Identify which cell holds the provided text, then report its (X, Y) central coordinate. 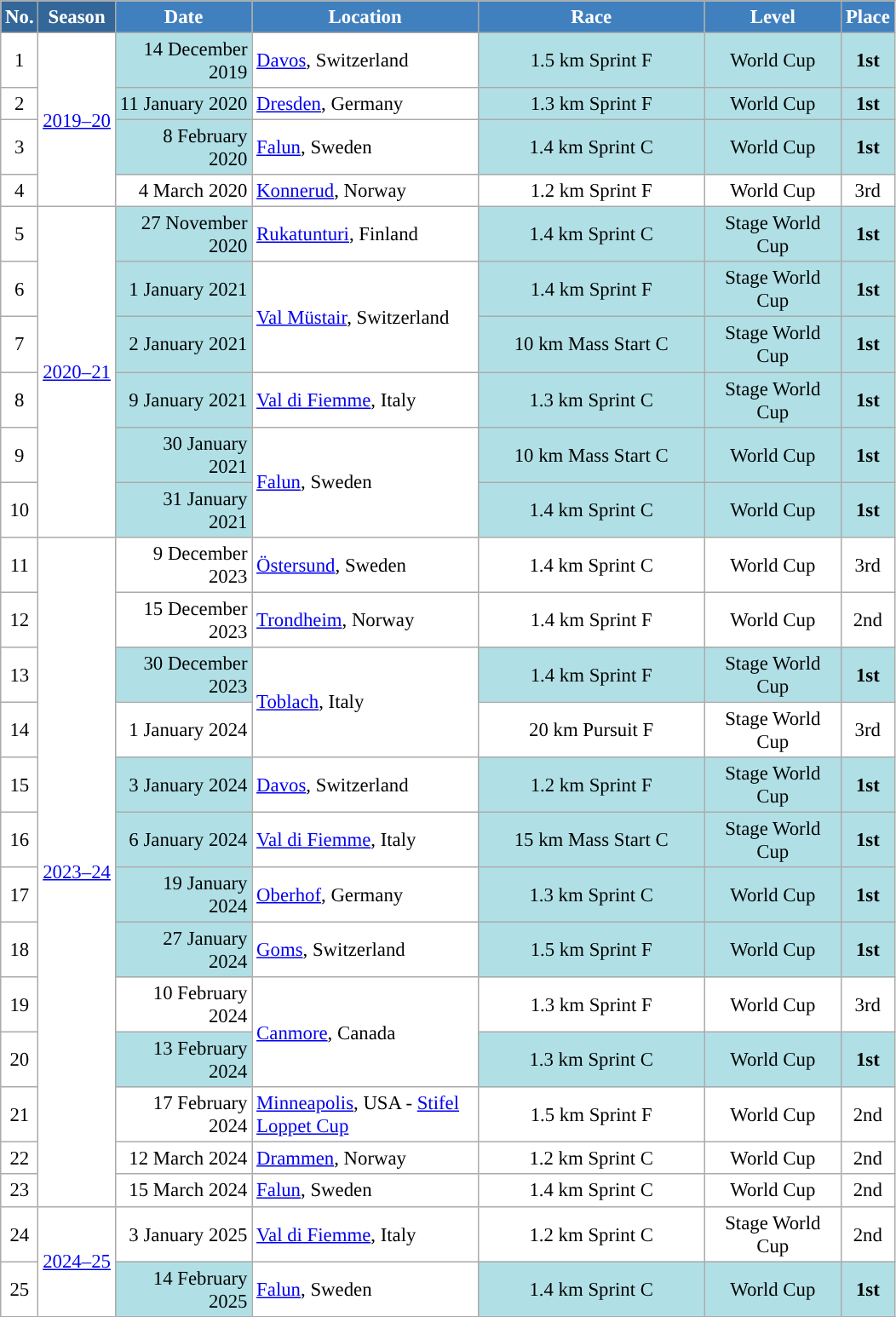
2023–24 (77, 871)
14 February 2025 (184, 1290)
1 January 2024 (184, 729)
25 (20, 1290)
Dresden, Germany (365, 104)
2019–20 (77, 120)
Race (591, 17)
Oberhof, Germany (365, 894)
10 (20, 509)
3 January 2024 (184, 785)
4 (20, 191)
Season (77, 17)
Level (773, 17)
2024–25 (77, 1261)
15 March 2024 (184, 1191)
1 (20, 61)
11 January 2020 (184, 104)
27 January 2024 (184, 951)
2 January 2021 (184, 344)
1 January 2021 (184, 290)
2020–21 (77, 372)
6 (20, 290)
2 (20, 104)
12 (20, 620)
15 km Mass Start C (591, 840)
31 January 2021 (184, 509)
12 March 2024 (184, 1159)
9 (20, 455)
21 (20, 1114)
30 December 2023 (184, 675)
Drammen, Norway (365, 1159)
Canmore, Canada (365, 1032)
No. (20, 17)
14 December 2019 (184, 61)
13 (20, 675)
Val Müstair, Switzerland (365, 317)
11 (20, 564)
20 km Pursuit F (591, 729)
18 (20, 951)
Konnerud, Norway (365, 191)
Goms, Switzerland (365, 951)
3 (20, 148)
30 January 2021 (184, 455)
7 (20, 344)
19 (20, 1005)
9 January 2021 (184, 400)
Minneapolis, USA - Stifel Loppet Cup (365, 1114)
20 (20, 1060)
10 February 2024 (184, 1005)
Location (365, 17)
8 (20, 400)
15 December 2023 (184, 620)
Date (184, 17)
Östersund, Sweden (365, 564)
9 December 2023 (184, 564)
17 February 2024 (184, 1114)
3 January 2025 (184, 1234)
17 (20, 894)
Place (868, 17)
13 February 2024 (184, 1060)
Trondheim, Norway (365, 620)
5 (20, 235)
27 November 2020 (184, 235)
8 February 2020 (184, 148)
14 (20, 729)
23 (20, 1191)
24 (20, 1234)
4 March 2020 (184, 191)
6 January 2024 (184, 840)
19 January 2024 (184, 894)
15 (20, 785)
16 (20, 840)
Rukatunturi, Finland (365, 235)
22 (20, 1159)
Toblach, Italy (365, 702)
